Detect which cell encompasses the target text, then output its (X, Y) center coordinate. 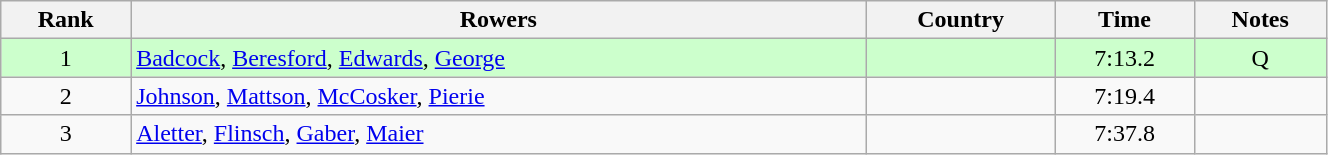
7:13.2 (1124, 58)
Rank (66, 20)
Aletter, Flinsch, Gaber, Maier (498, 134)
Johnson, Mattson, McCosker, Pierie (498, 96)
3 (66, 134)
Time (1124, 20)
7:19.4 (1124, 96)
Rowers (498, 20)
2 (66, 96)
Notes (1260, 20)
7:37.8 (1124, 134)
Q (1260, 58)
Country (960, 20)
Badcock, Beresford, Edwards, George (498, 58)
1 (66, 58)
